Output the (X, Y) coordinate of the center of the cell containing the given text.  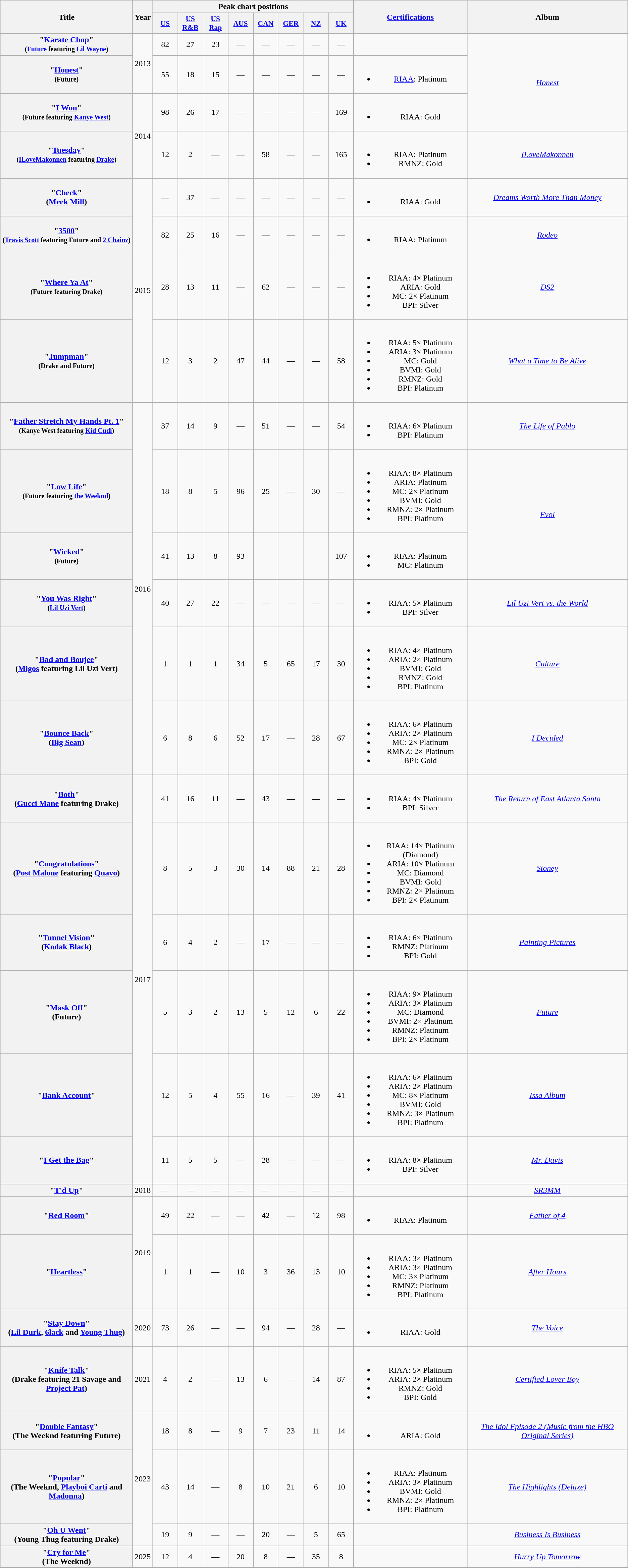
34 (241, 664)
40 (165, 603)
I Decided (547, 738)
54 (341, 426)
36 (291, 1272)
CAN (266, 23)
Future (547, 1012)
RIAA: 6× PlatinumRMNZ: PlatinumBPI: Gold (410, 942)
2018 (143, 1190)
"Bounce Back"(Big Sean) (66, 738)
47 (241, 361)
RIAA: 6× PlatinumARIA: 2× PlatinumMC: 8× PlatinumBVMI: GoldRMNZ: 3× PlatinumBPI: Platinum (410, 1095)
2015 (143, 290)
RIAA: 14× Platinum (Diamond)ARIA: 10× PlatinumMC: DiamondBVMI: GoldRMNZ: 2× PlatinumBPI: 2× Platinum (410, 868)
Certifications (410, 17)
2025 (143, 1557)
RIAA: 4× PlatinumBPI: Silver (410, 799)
Mr. Davis (547, 1160)
"T'd Up" (66, 1190)
Business Is Business (547, 1535)
RIAA: 3× PlatinumARIA: 3× PlatinumMC: 3× PlatinumRMNZ: PlatinumBPI: Platinum (410, 1272)
62 (266, 287)
"Bad and Boujee"(Migos featuring Lil Uzi Vert) (66, 664)
"Father Stretch My Hands Pt. 1"(Kanye West featuring Kid Cudi) (66, 426)
94 (266, 1327)
RIAA: PlatinumMC: Platinum (410, 556)
"Mask Off"(Future) (66, 1012)
39 (316, 1095)
NZ (316, 23)
"Double Fantasy"(The Weeknd featuring Future) (66, 1431)
107 (341, 556)
The Voice (547, 1327)
USR&B (191, 23)
42 (266, 1215)
RIAA: PlatinumRMNZ: Gold (410, 155)
Culture (547, 664)
"Tunnel Vision"(Kodak Black) (66, 942)
Peak chart positions (253, 7)
The Idol Episode 2 (Music from the HBO Original Series) (547, 1431)
Stoney (547, 868)
What a Time to Be Alive (547, 361)
AUS (241, 23)
"Bank Account" (66, 1095)
Father of 4 (547, 1215)
"Karate Chop"(Future featuring Lil Wayne) (66, 44)
RIAA: 8× PlatinumBPI: Silver (410, 1160)
RIAA: 5× PlatinumBPI: Silver (410, 603)
RIAA: 4× PlatinumARIA: 2× PlatinumBVMI: GoldRMNZ: GoldBPI: Platinum (410, 664)
2021 (143, 1379)
Hurry Up Tomorrow (547, 1557)
88 (291, 868)
The Life of Pablo (547, 426)
"Heartless" (66, 1272)
44 (266, 361)
93 (241, 556)
2016 (143, 589)
169 (341, 112)
RIAA: 9× PlatinumARIA: 3× PlatinumMC: DiamondBVMI: 2× PlatinumRMNZ: PlatinumBPI: 2× Platinum (410, 1012)
RIAA: 5× PlatinumARIA: 3× PlatinumMC: GoldBVMI: GoldRMNZ: GoldBPI: Platinum (410, 361)
"3500"(Travis Scott featuring Future and 2 Chainz) (66, 235)
"Where Ya At"(Future featuring Drake) (66, 287)
2020 (143, 1327)
2023 (143, 1479)
Evol (547, 515)
Certified Lover Boy (547, 1379)
Title (66, 17)
After Hours (547, 1272)
RIAA: 8× PlatinumARIA: PlatinumMC: 2× PlatinumBVMI: GoldRMNZ: 2× PlatinumBPI: Platinum (410, 491)
GER (291, 23)
ILoveMakonnen (547, 155)
67 (341, 738)
Issa Album (547, 1095)
RIAA: 5× PlatinumARIA: 2× PlatinumRMNZ: GoldBPI: Gold (410, 1379)
SR3MM (547, 1190)
49 (165, 1215)
Dreams Worth More Than Money (547, 197)
Honest (547, 83)
51 (266, 426)
Year (143, 17)
2014 (143, 136)
52 (241, 738)
73 (165, 1327)
2019 (143, 1253)
"You Was Right"(Lil Uzi Vert) (66, 603)
"Congratulations"(Post Malone featuring Quavo) (66, 868)
"Knife Talk"(Drake featuring 21 Savage and Project Pat) (66, 1379)
"Honest"(Future) (66, 74)
RIAA: 6× PlatinumBPI: Platinum (410, 426)
Painting Pictures (547, 942)
The Return of East Atlanta Santa (547, 799)
RIAA: 4× PlatinumARIA: GoldMC: 2× PlatinumBPI: Silver (410, 287)
"I Won"(Future featuring Kanye West) (66, 112)
"Wicked"(Future) (66, 556)
96 (241, 491)
RIAA: PlatinumARIA: 3× PlatinumBVMI: GoldRMNZ: 2× PlatinumBPI: Platinum (410, 1487)
"Both"(Gucci Mane featuring Drake) (66, 799)
"Red Room" (66, 1215)
"Stay Down"(Lil Durk, 6lack and Young Thug) (66, 1327)
US (165, 23)
"Cry for Me"(The Weeknd) (66, 1557)
"I Get the Bag" (66, 1160)
"Jumpman"(Drake and Future) (66, 361)
15 (215, 74)
2013 (143, 63)
ARIA: Gold (410, 1431)
"Low Life"(Future featuring the Weeknd) (66, 491)
DS2 (547, 287)
RIAA: 6× PlatinumARIA: 2× PlatinumMC: 2× PlatinumRMNZ: 2× PlatinumBPI: Gold (410, 738)
"Tuesday"(ILoveMakonnen featuring Drake) (66, 155)
USRap (215, 23)
Lil Uzi Vert vs. the World (547, 603)
Album (547, 17)
165 (341, 155)
7 (266, 1431)
87 (341, 1379)
35 (316, 1557)
The Highlights (Deluxe) (547, 1487)
19 (165, 1535)
"Popular"(The Weeknd, Playboi Carti and Madonna) (66, 1487)
2017 (143, 979)
"Check"(Meek Mill) (66, 197)
UK (341, 23)
Rodeo (547, 235)
"Oh U Went"(Young Thug featuring Drake) (66, 1535)
